Locate the cell with the specified text and output its (x, y) center coordinate. 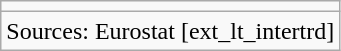
Sources: Eurostat [ext_lt_intertrd] (170, 31)
